Find where the given text appears and provide that cell's center as (X, Y) coordinate. 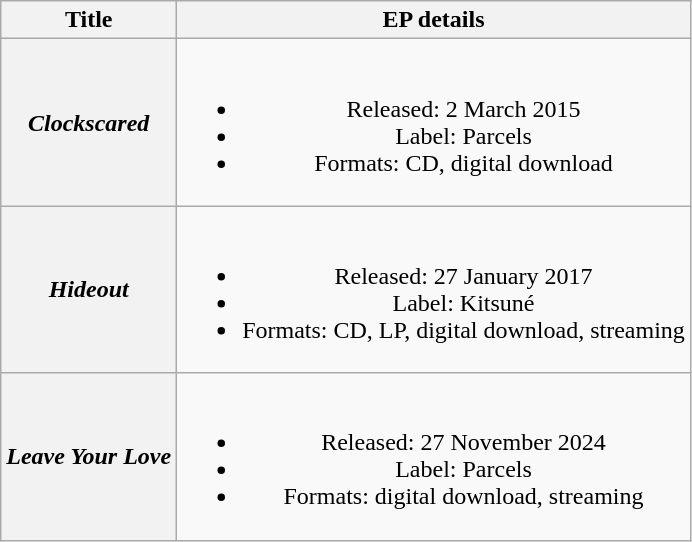
Clockscared (89, 122)
EP details (434, 20)
Released: 27 November 2024Label: Parcels Formats: digital download, streaming (434, 456)
Title (89, 20)
Leave Your Love (89, 456)
Hideout (89, 290)
Released: 27 January 2017Label: KitsunéFormats: CD, LP, digital download, streaming (434, 290)
Released: 2 March 2015Label: Parcels Formats: CD, digital download (434, 122)
